Search for the cell housing the specified text and yield its [x, y] center coordinate. 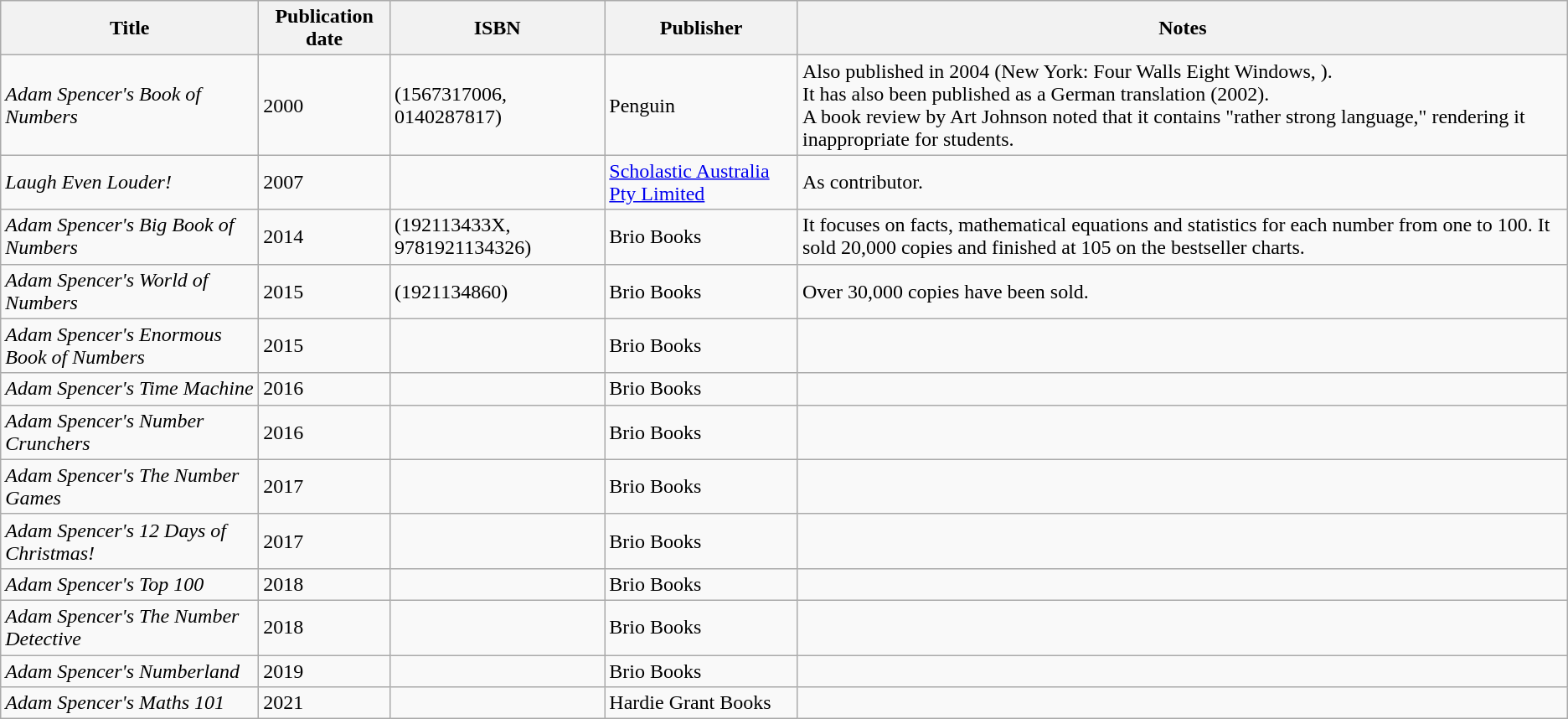
Title [130, 28]
Adam Spencer's Numberland [130, 671]
Adam Spencer's Top 100 [130, 584]
2014 [325, 236]
(1921134860) [498, 292]
Adam Spencer's Time Machine [130, 389]
Adam Spencer's Maths 101 [130, 703]
2021 [325, 703]
Penguin [702, 106]
Adam Spencer's Big Book of Numbers [130, 236]
(1567317006, 0140287817) [498, 106]
Publication date [325, 28]
Adam Spencer's World of Numbers [130, 292]
Adam Spencer's 12 Days of Christmas! [130, 541]
Adam Spencer's Book of Numbers [130, 106]
Adam Spencer's Enormous Book of Numbers [130, 345]
Over 30,000 copies have been sold. [1183, 292]
Adam Spencer's Number Crunchers [130, 432]
2007 [325, 183]
Adam Spencer's The Number Games [130, 486]
ISBN [498, 28]
Publisher [702, 28]
As contributor. [1183, 183]
Hardie Grant Books [702, 703]
Adam Spencer's The Number Detective [130, 627]
(192113433X, 9781921134326) [498, 236]
Notes [1183, 28]
Scholastic Australia Pty Limited [702, 183]
2019 [325, 671]
2000 [325, 106]
Laugh Even Louder! [130, 183]
